Locate the cell with the specified text and output its [X, Y] center coordinate. 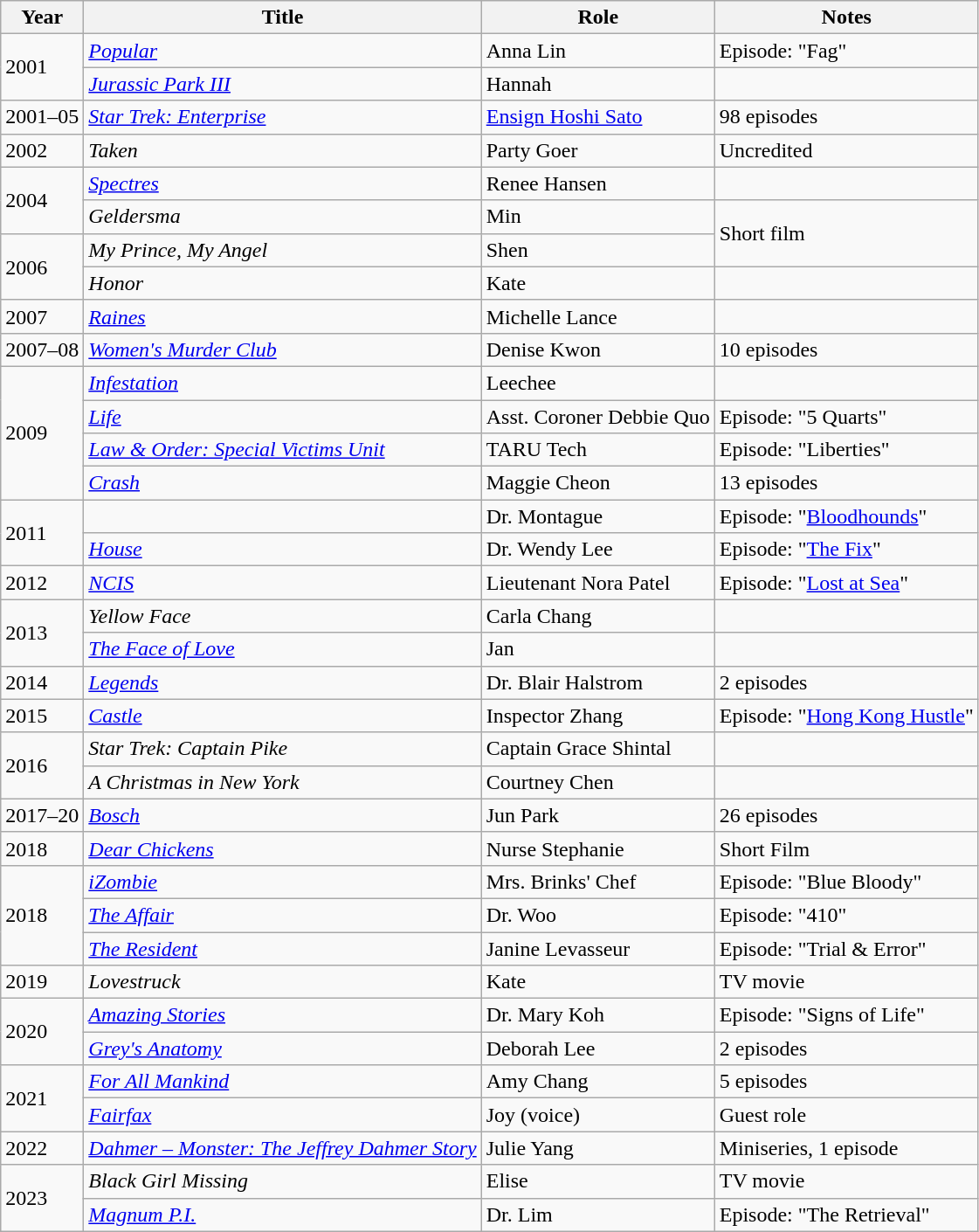
Dahmer – Monster: The Jeffrey Dahmer Story [283, 1148]
Deborah Lee [597, 1049]
Anna Lin [597, 51]
2014 [42, 682]
2007 [42, 316]
13 episodes [846, 483]
Fairfax [283, 1115]
Popular [283, 51]
Janine Levasseur [597, 948]
2009 [42, 433]
Role [597, 17]
Ensign Hoshi Sato [597, 117]
Mrs. Brinks' Chef [597, 882]
Legends [283, 682]
Episode: "Fag" [846, 51]
2019 [42, 982]
2012 [42, 583]
Dear Chickens [283, 848]
Denise Kwon [597, 350]
2006 [42, 266]
2023 [42, 1198]
Honor [283, 283]
NCIS [283, 583]
Party Goer [597, 150]
Title [283, 17]
Black Girl Missing [283, 1181]
The Face of Love [283, 649]
Courtney Chen [597, 782]
Inspector Zhang [597, 716]
Castle [283, 716]
Dr. Woo [597, 915]
2001 [42, 67]
Episode: "410" [846, 915]
Episode: "Bloodhounds" [846, 516]
Michelle Lance [597, 316]
2007–08 [42, 350]
Grey's Anatomy [283, 1049]
Short Film [846, 848]
Taken [283, 150]
Captain Grace Shintal [597, 749]
Lovestruck [283, 982]
Elise [597, 1181]
House [283, 550]
2015 [42, 716]
Episode: "Trial & Error" [846, 948]
Crash [283, 483]
2016 [42, 765]
Women's Murder Club [283, 350]
Episode: "Signs of Life" [846, 1015]
Min [597, 217]
10 episodes [846, 350]
Yellow Face [283, 616]
Carla Chang [597, 616]
2002 [42, 150]
Guest role [846, 1115]
Episode: "Blue Bloody" [846, 882]
Maggie Cheon [597, 483]
iZombie [283, 882]
The Affair [283, 915]
Asst. Coroner Debbie Quo [597, 417]
A Christmas in New York [283, 782]
Star Trek: Enterprise [283, 117]
Law & Order: Special Victims Unit [283, 450]
Short film [846, 233]
Dr. Montague [597, 516]
2001–05 [42, 117]
2022 [42, 1148]
2017–20 [42, 815]
Lieutenant Nora Patel [597, 583]
26 episodes [846, 815]
Miniseries, 1 episode [846, 1148]
Star Trek: Captain Pike [283, 749]
Episode: "The Retrieval" [846, 1215]
TARU Tech [597, 450]
Dr. Lim [597, 1215]
Leechee [597, 383]
2004 [42, 200]
Dr. Wendy Lee [597, 550]
Hannah [597, 84]
My Prince, My Angel [283, 250]
Jun Park [597, 815]
Joy (voice) [597, 1115]
Shen [597, 250]
Dr. Mary Koh [597, 1015]
Magnum P.I. [283, 1215]
Dr. Blair Halstrom [597, 682]
Episode: "Liberties" [846, 450]
Jurassic Park III [283, 84]
Nurse Stephanie [597, 848]
Geldersma [283, 217]
Julie Yang [597, 1148]
Infestation [283, 383]
Episode: "The Fix" [846, 550]
Spectres [283, 183]
Episode: "Lost at Sea" [846, 583]
2021 [42, 1098]
Amy Chang [597, 1082]
Episode: "5 Quarts" [846, 417]
2013 [42, 633]
Year [42, 17]
Renee Hansen [597, 183]
5 episodes [846, 1082]
2020 [42, 1032]
Jan [597, 649]
Amazing Stories [283, 1015]
Uncredited [846, 150]
Life [283, 417]
Notes [846, 17]
98 episodes [846, 117]
Raines [283, 316]
Bosch [283, 815]
2011 [42, 533]
For All Mankind [283, 1082]
Episode: "Hong Kong Hustle" [846, 716]
The Resident [283, 948]
